Provide the (X, Y) coordinate of the cell's center where the given text is located.  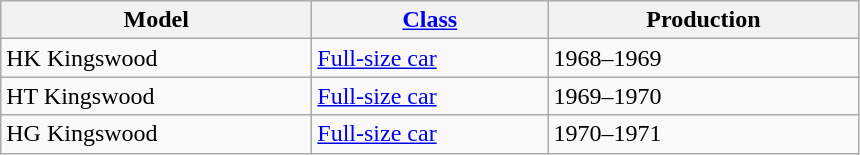
1969–1970 (704, 96)
1970–1971 (704, 134)
Class (430, 20)
HG Kingswood (156, 134)
HT Kingswood (156, 96)
Model (156, 20)
Production (704, 20)
1968–1969 (704, 58)
HK Kingswood (156, 58)
